Capture the cell that displays the provided text and extract its [x, y] central coordinate. 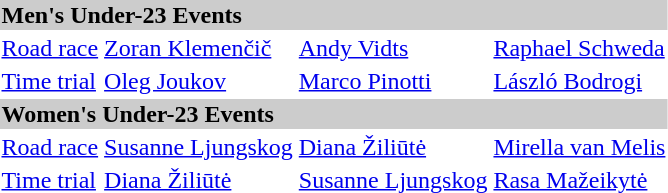
Susanne Ljungskog [199, 147]
Time trial [50, 81]
Mirella van Melis [580, 147]
Oleg Joukov [199, 81]
Zoran Klemenčič [199, 48]
Raphael Schweda [580, 48]
Diana Žiliūtė [393, 147]
Marco Pinotti [393, 81]
Andy Vidts [393, 48]
Men's Under-23 Events [334, 15]
László Bodrogi [580, 81]
Women's Under-23 Events [334, 114]
